Determine the [X, Y] coordinate at the center of the cell enclosing the given text.  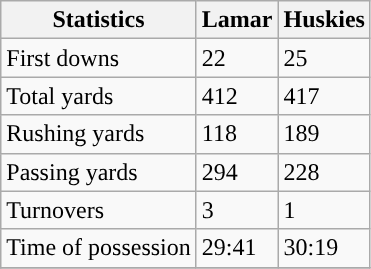
412 [237, 96]
25 [324, 58]
22 [237, 58]
Rushing yards [99, 134]
228 [324, 172]
1 [324, 210]
Time of possession [99, 248]
First downs [99, 58]
Turnovers [99, 210]
Total yards [99, 96]
30:19 [324, 248]
Lamar [237, 20]
3 [237, 210]
Passing yards [99, 172]
417 [324, 96]
29:41 [237, 248]
189 [324, 134]
294 [237, 172]
118 [237, 134]
Statistics [99, 20]
Huskies [324, 20]
